Scan for the cell matching the given text and deliver its [x, y] coordinate at center. 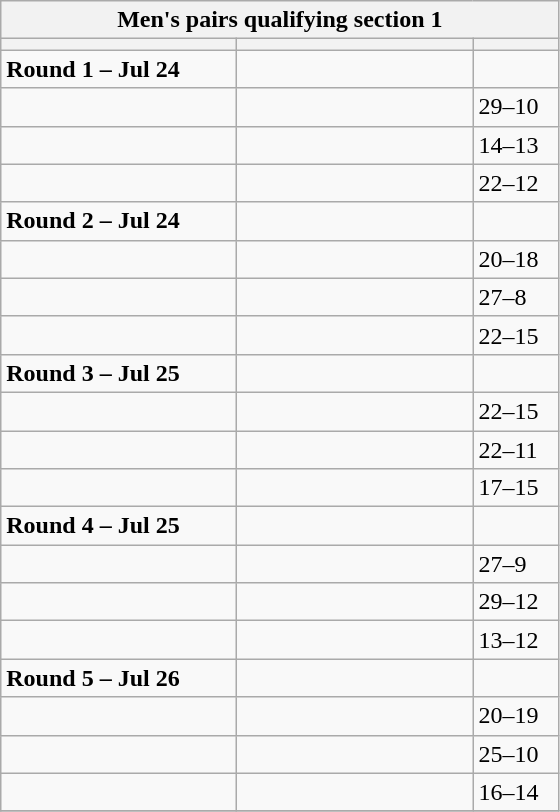
29–10 [516, 107]
25–10 [516, 754]
17–15 [516, 488]
22–11 [516, 449]
Round 3 – Jul 25 [119, 373]
13–12 [516, 640]
14–13 [516, 145]
Round 5 – Jul 26 [119, 678]
27–8 [516, 297]
20–18 [516, 259]
16–14 [516, 792]
27–9 [516, 564]
22–12 [516, 183]
Round 4 – Jul 25 [119, 526]
Men's pairs qualifying section 1 [280, 20]
Round 2 – Jul 24 [119, 221]
29–12 [516, 602]
20–19 [516, 716]
Round 1 – Jul 24 [119, 69]
